Return the (X, Y) coordinate for the center point of the cell that contains the specified text.  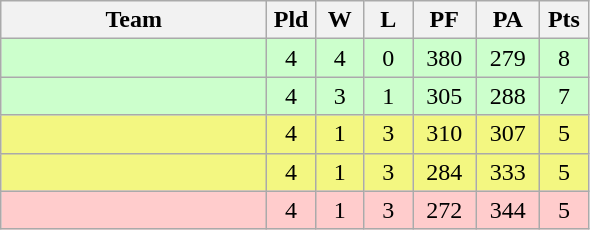
307 (508, 134)
W (340, 20)
7 (564, 96)
380 (444, 58)
8 (564, 58)
333 (508, 172)
272 (444, 210)
PF (444, 20)
279 (508, 58)
PA (508, 20)
Pts (564, 20)
305 (444, 96)
Pld (292, 20)
344 (508, 210)
288 (508, 96)
Team (134, 20)
310 (444, 134)
L (388, 20)
284 (444, 172)
0 (388, 58)
